Detect which cell encompasses the target text, then output its [X, Y] center coordinate. 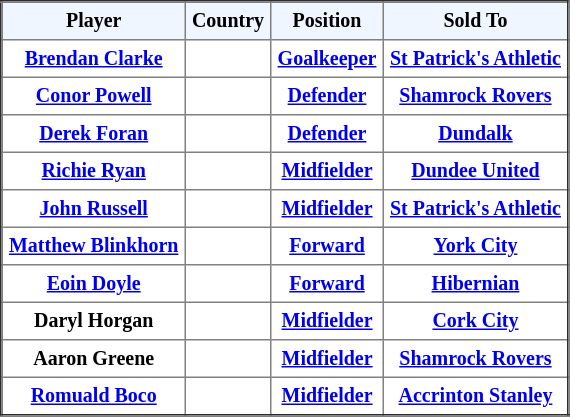
Eoin Doyle [94, 284]
Sold To [476, 21]
Player [94, 21]
Conor Powell [94, 96]
Goalkeeper [327, 59]
John Russell [94, 209]
Romuald Boco [94, 396]
Dundee United [476, 171]
Country [228, 21]
York City [476, 246]
Derek Foran [94, 134]
Matthew Blinkhorn [94, 246]
Aaron Greene [94, 359]
Hibernian [476, 284]
Daryl Horgan [94, 321]
Cork City [476, 321]
Position [327, 21]
Dundalk [476, 134]
Brendan Clarke [94, 59]
Accrinton Stanley [476, 396]
Richie Ryan [94, 171]
